Detect which cell encompasses the target text, then output its (x, y) center coordinate. 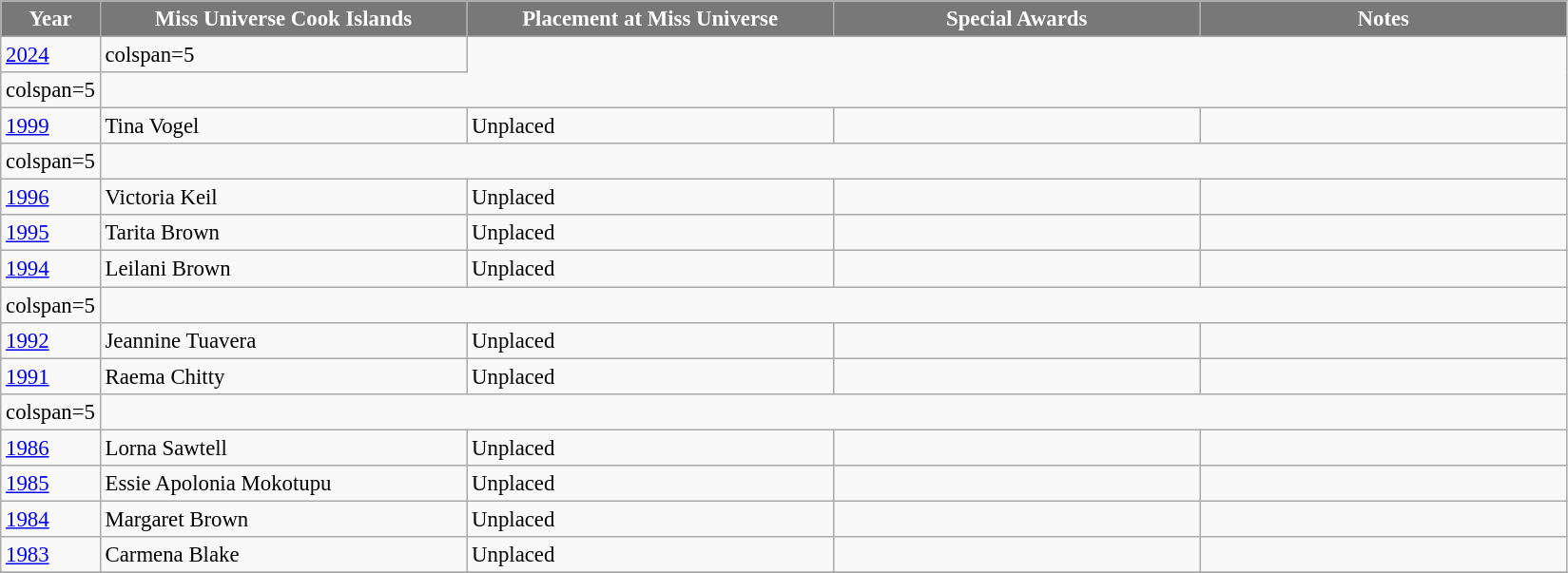
Carmena Blake (283, 555)
1996 (50, 198)
Leilani Brown (283, 269)
Raema Chitty (283, 376)
1999 (50, 126)
1991 (50, 376)
Victoria Keil (283, 198)
Year (50, 19)
1994 (50, 269)
Placement at Miss Universe (650, 19)
Tarita Brown (283, 233)
1985 (50, 484)
Notes (1384, 19)
Miss Universe Cook Islands (283, 19)
1983 (50, 555)
1992 (50, 340)
Jeannine Tuavera (283, 340)
1986 (50, 448)
Special Awards (1016, 19)
Margaret Brown (283, 519)
2024 (50, 55)
Lorna Sawtell (283, 448)
1984 (50, 519)
Tina Vogel (283, 126)
Essie Apolonia Mokotupu (283, 484)
1995 (50, 233)
